Search for the cell housing the specified text and yield its (x, y) center coordinate. 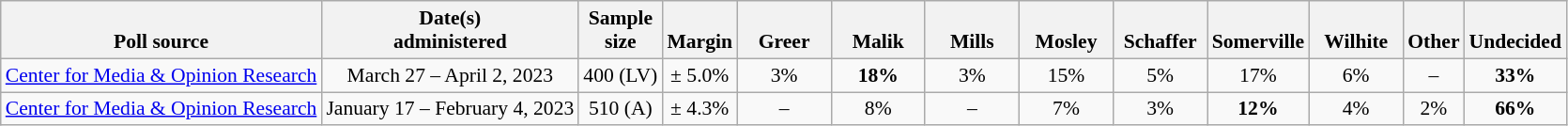
Samplesize (620, 30)
Schaffer (1161, 30)
Mosley (1066, 30)
Wilhite (1356, 30)
33% (1515, 75)
Other (1433, 30)
Greer (784, 30)
15% (1066, 75)
5% (1161, 75)
Mills (972, 30)
7% (1066, 109)
66% (1515, 109)
17% (1258, 75)
Somerville (1258, 30)
March 27 – April 2, 2023 (450, 75)
18% (878, 75)
January 17 – February 4, 2023 (450, 109)
12% (1258, 109)
± 4.3% (699, 109)
Poll source (161, 30)
510 (A) (620, 109)
4% (1356, 109)
6% (1356, 75)
2% (1433, 109)
Margin (699, 30)
Undecided (1515, 30)
Date(s)administered (450, 30)
Malik (878, 30)
400 (LV) (620, 75)
8% (878, 109)
± 5.0% (699, 75)
